Find where the given text appears and provide that cell's center as (X, Y) coordinate. 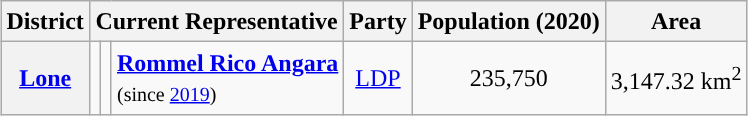
Lone (45, 78)
District (45, 22)
3,147.32 km2 (676, 78)
Area (676, 22)
235,750 (508, 78)
Population (2020) (508, 22)
Party (378, 22)
Current Representative (216, 22)
Rommel Rico Angara(since 2019) (227, 78)
LDP (378, 78)
